Extract the [X, Y] coordinate from the center of the cell holding the provided text.  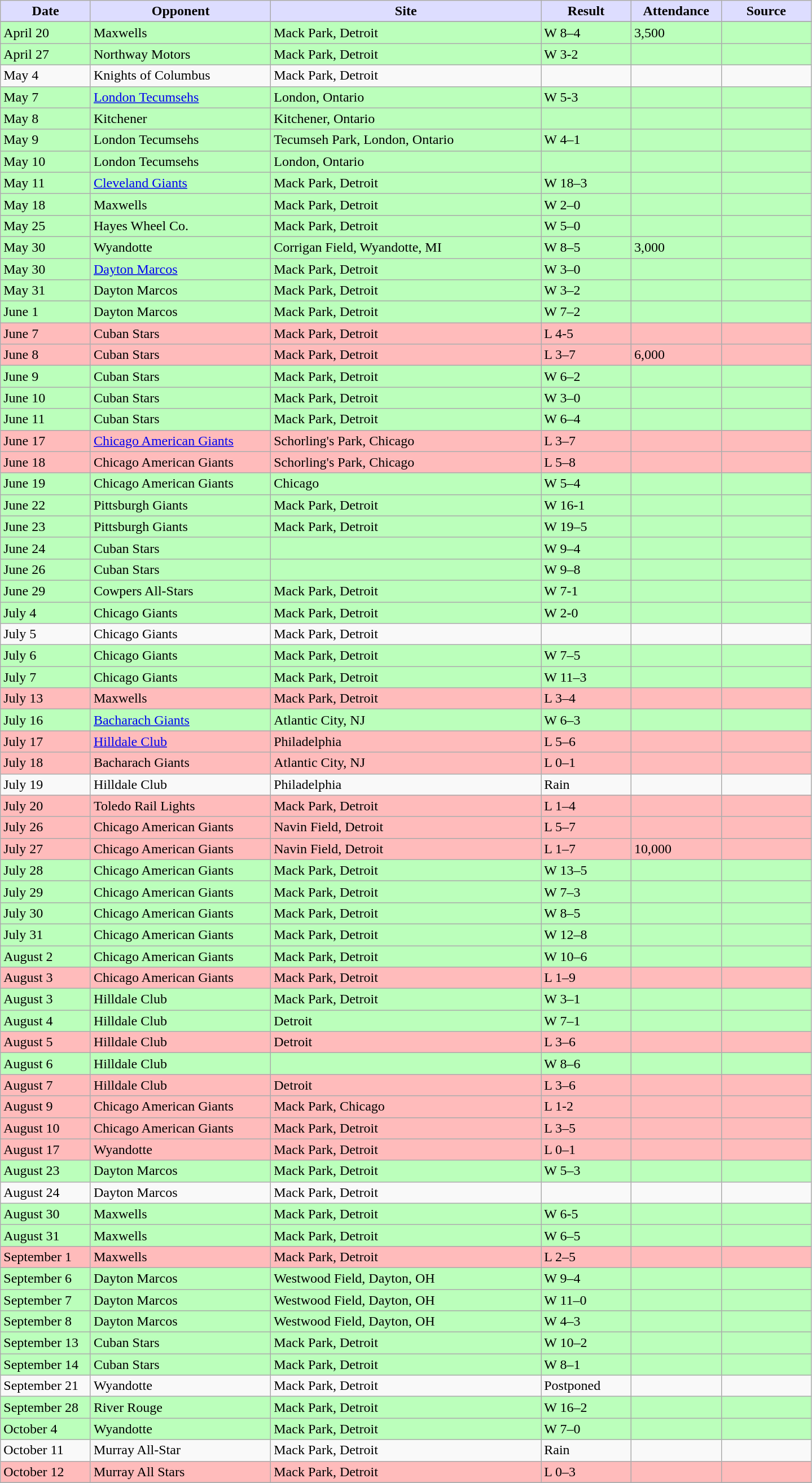
May 18 [46, 204]
August 2 [46, 957]
W 9–8 [586, 569]
June 29 [46, 591]
10,000 [676, 849]
W 18–3 [586, 183]
August 24 [46, 1192]
Attendance [676, 11]
July 28 [46, 870]
June 8 [46, 355]
Postponed [586, 1386]
May 10 [46, 161]
W 7–5 [586, 656]
Kitchener, Ontario [406, 119]
W 6–5 [586, 1235]
L 2–5 [586, 1257]
July 7 [46, 677]
Source [766, 11]
Date [46, 11]
September 7 [46, 1300]
June 7 [46, 334]
Opponent [181, 11]
L 0–3 [586, 1472]
L 4-5 [586, 334]
3,500 [676, 33]
W 10–6 [586, 957]
W 5–4 [586, 484]
L 5–6 [586, 741]
August 4 [46, 1021]
W 10–2 [586, 1343]
August 10 [46, 1128]
July 30 [46, 913]
Murray All-Star [181, 1450]
July 27 [46, 849]
August 30 [46, 1214]
August 6 [46, 1064]
October 12 [46, 1472]
Site [406, 11]
May 11 [46, 183]
October 4 [46, 1429]
W 6–4 [586, 419]
September 6 [46, 1278]
May 4 [46, 76]
W 5–3 [586, 1171]
May 7 [46, 97]
October 11 [46, 1450]
Kitchener [181, 119]
W 2–0 [586, 204]
Toledo Rail Lights [181, 806]
L 1-2 [586, 1107]
July 4 [46, 612]
W 5-3 [586, 97]
W 7–2 [586, 312]
September 1 [46, 1257]
Cowpers All-Stars [181, 591]
Cleveland Giants [181, 183]
W 7–1 [586, 1021]
W 3–1 [586, 999]
August 5 [46, 1042]
W 2-0 [586, 612]
Chicago [406, 484]
W 11–3 [586, 677]
July 18 [46, 763]
W 3-2 [586, 54]
July 31 [46, 934]
August 7 [46, 1085]
August 23 [46, 1171]
Knights of Columbus [181, 76]
W 13–5 [586, 870]
July 26 [46, 827]
Murray All Stars [181, 1472]
July 17 [46, 741]
Northway Motors [181, 54]
June 17 [46, 441]
Hayes Wheel Co. [181, 226]
L 3–4 [586, 699]
W 7–3 [586, 892]
July 5 [46, 634]
W 4–1 [586, 140]
June 10 [46, 398]
May 25 [46, 226]
W 3–2 [586, 291]
August 9 [46, 1107]
W 6-5 [586, 1214]
May 8 [46, 119]
July 13 [46, 699]
W 8–6 [586, 1064]
W 7–0 [586, 1429]
June 11 [46, 419]
September 14 [46, 1364]
W 6–2 [586, 376]
April 27 [46, 54]
June 9 [46, 376]
September 8 [46, 1322]
July 20 [46, 806]
3,000 [676, 247]
Corrigan Field, Wyandotte, MI [406, 247]
L 1–9 [586, 978]
W 12–8 [586, 934]
W 16-1 [586, 505]
September 28 [46, 1407]
W 11–0 [586, 1300]
June 19 [46, 484]
August 31 [46, 1235]
L 5–7 [586, 827]
June 26 [46, 569]
August 17 [46, 1149]
L 3–5 [586, 1128]
W 6–3 [586, 720]
September 13 [46, 1343]
Result [586, 11]
June 18 [46, 462]
L 1–7 [586, 849]
June 22 [46, 505]
L 5–8 [586, 462]
June 24 [46, 548]
June 1 [46, 312]
June 23 [46, 526]
W 19–5 [586, 526]
W 8–4 [586, 33]
Mack Park, Chicago [406, 1107]
Tecumseh Park, London, Ontario [406, 140]
W 4–3 [586, 1322]
April 20 [46, 33]
May 31 [46, 291]
River Rouge [181, 1407]
W 16–2 [586, 1407]
May 9 [46, 140]
W 5–0 [586, 226]
July 19 [46, 784]
6,000 [676, 355]
July 16 [46, 720]
W 8–1 [586, 1364]
July 29 [46, 892]
W 7-1 [586, 591]
September 21 [46, 1386]
July 6 [46, 656]
L 1–4 [586, 806]
